Return the [x, y] coordinate for the center point of the cell that contains the specified text.  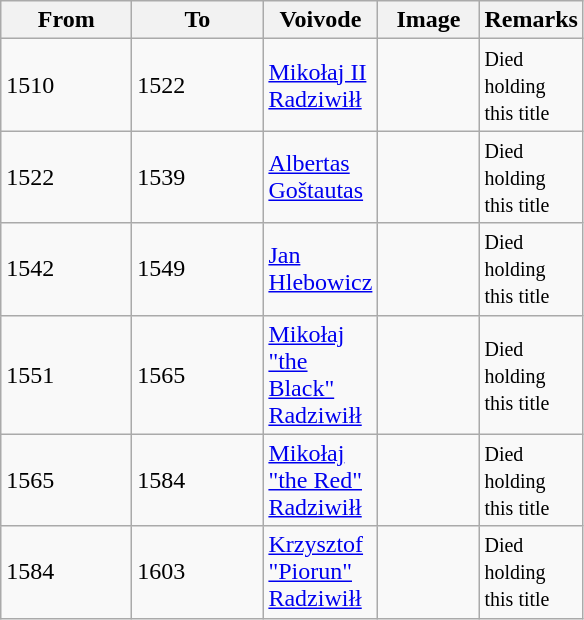
Albertas Goštautas [320, 177]
Jan Hlebowicz [320, 269]
1539 [198, 177]
Mikołaj II Radziwiłł [320, 85]
Image [428, 20]
Remarks [531, 20]
1551 [66, 374]
1542 [66, 269]
1549 [198, 269]
From [66, 20]
Krzysztof "Piorun" Radziwiłł [320, 572]
To [198, 20]
Mikołaj "the Black" Radziwiłł [320, 374]
Voivode [320, 20]
1603 [198, 572]
1510 [66, 85]
Mikołaj "the Red" Radziwiłł [320, 480]
